Scan for the cell matching the given text and deliver its [X, Y] coordinate at center. 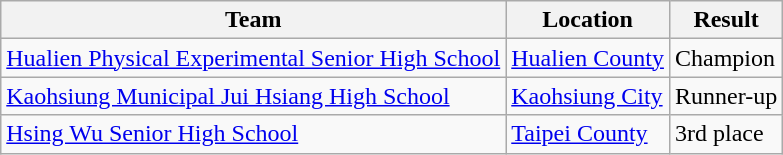
Team [254, 20]
Champion [726, 58]
3rd place [726, 134]
Result [726, 20]
Taipei County [588, 134]
Hsing Wu Senior High School [254, 134]
Location [588, 20]
Kaohsiung Municipal Jui Hsiang High School [254, 96]
Hualien Physical Experimental Senior High School [254, 58]
Runner-up [726, 96]
Hualien County [588, 58]
Kaohsiung City [588, 96]
